Extract the (X, Y) coordinate from the center of the cell holding the provided text.  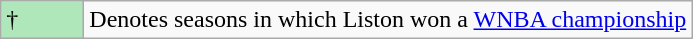
† (42, 20)
Denotes seasons in which Liston won a WNBA championship (388, 20)
